Output the (x, y) coordinate of the center of the cell containing the given text.  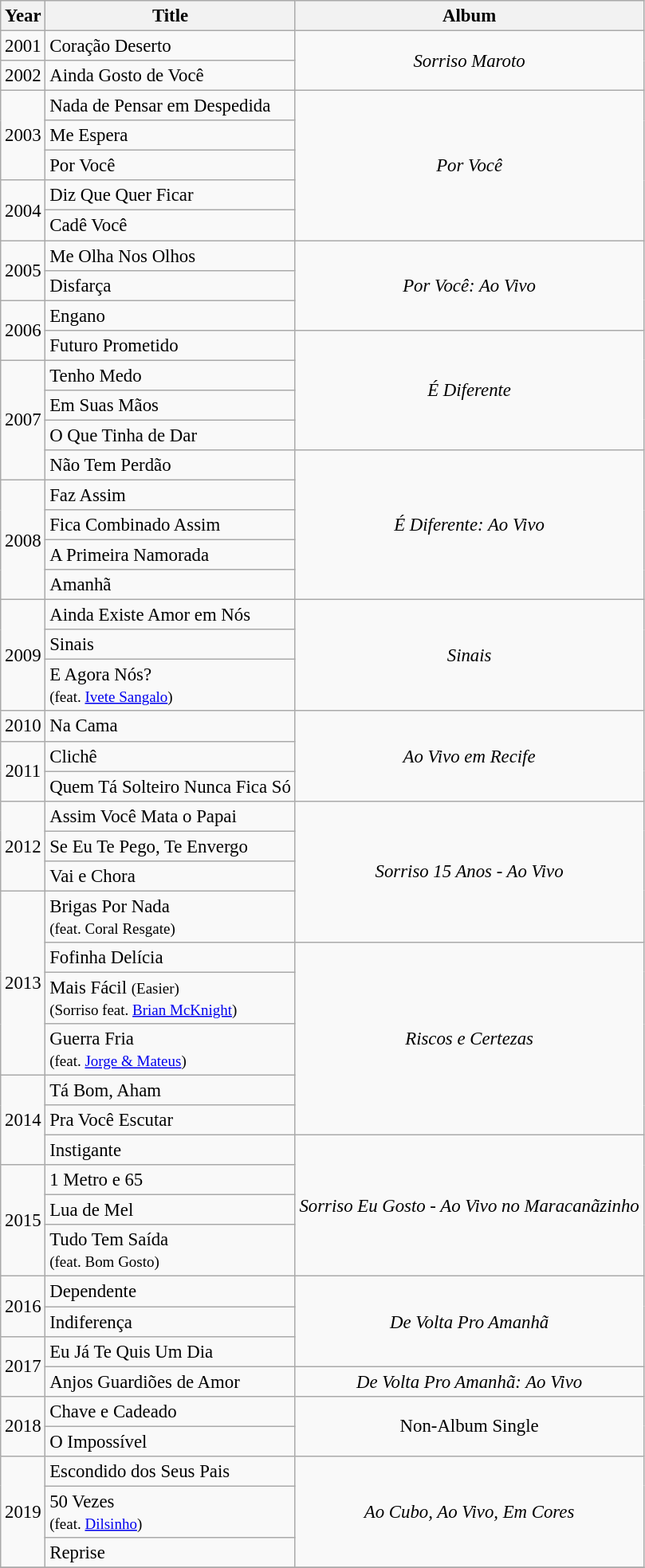
Coração Deserto (171, 46)
2016 (23, 1307)
2010 (23, 727)
Faz Assim (171, 495)
Diz Que Quer Ficar (171, 195)
Sorriso Eu Gosto - Ao Vivo no Maracanãzinho (469, 1206)
2017 (23, 1366)
Quem Tá Solteiro Nunca Fica Só (171, 786)
O Impossível (171, 1441)
A Primeira Namorada (171, 555)
O Que Tinha de Dar (171, 435)
É Diferente (469, 390)
De Volta Pro Amanhã: Ao Vivo (469, 1382)
2013 (23, 983)
Cadê Você (171, 225)
Fofinha Delícia (171, 958)
2011 (23, 771)
Tá Bom, Aham (171, 1091)
Album (469, 16)
Amanhã (171, 585)
Ao Vivo em Recife (469, 757)
Clichê (171, 756)
Guerra Fria (feat. Jorge & Mateus) (171, 1050)
Tenho Medo (171, 375)
De Volta Pro Amanhã (469, 1321)
Non-Album Single (469, 1426)
Assim Você Mata o Papai (171, 816)
Disfarça (171, 285)
1 Metro e 65 (171, 1180)
Ainda Existe Amor em Nós (171, 615)
2019 (23, 1512)
Vai e Chora (171, 876)
2003 (23, 135)
2018 (23, 1426)
Em Suas Mãos (171, 406)
Na Cama (171, 727)
2006 (23, 330)
Eu Já Te Quis Um Dia (171, 1351)
E Agora Nós? (feat. Ivete Sangalo) (171, 685)
Pra Você Escutar (171, 1120)
É Diferente: Ao Vivo (469, 525)
Sorriso Maroto (469, 61)
Fica Combinado Assim (171, 525)
50 Vezes (feat. Dilsinho) (171, 1512)
Indiferença (171, 1322)
2014 (23, 1120)
Me Espera (171, 135)
Tudo Tem Saída (feat. Bom Gosto) (171, 1251)
Lua de Mel (171, 1210)
Title (171, 16)
Sorriso 15 Anos - Ao Vivo (469, 872)
2005 (23, 271)
Por Você: Ao Vivo (469, 285)
Dependente (171, 1292)
Se Eu Te Pego, Te Envergo (171, 846)
Ainda Gosto de Você (171, 76)
2008 (23, 539)
2004 (23, 210)
2002 (23, 76)
Nada de Pensar em Despedida (171, 106)
Reprise (171, 1553)
Escondido dos Seus Pais (171, 1472)
Chave e Cadeado (171, 1411)
2012 (23, 846)
Ao Cubo, Ao Vivo, Em Cores (469, 1512)
Year (23, 16)
Brigas Por Nada (feat. Coral Resgate) (171, 916)
2015 (23, 1221)
Instigante (171, 1151)
Mais Fácil (Easier) (Sorriso feat. Brian McKnight) (171, 998)
Não Tem Perdão (171, 465)
Riscos e Certezas (469, 1039)
Engano (171, 316)
2009 (23, 656)
2001 (23, 46)
Anjos Guardiões de Amor (171, 1382)
Futuro Prometido (171, 345)
Me Olha Nos Olhos (171, 256)
2007 (23, 420)
